Output the (x, y) coordinate of the center of the cell containing the given text.  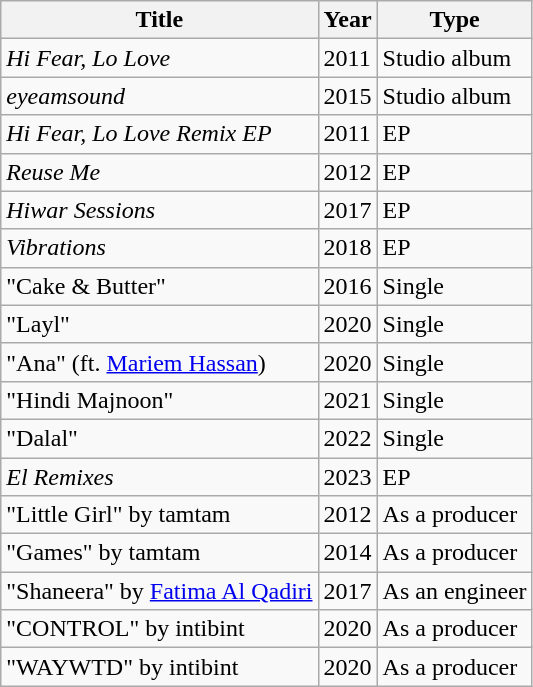
"Little Girl" by tamtam (160, 515)
As an engineer (454, 591)
Hi Fear, Lo Love Remix EP (160, 134)
2018 (348, 248)
"Ana" (ft. Mariem Hassan) (160, 362)
"Shaneera" by Fatima Al Qadiri (160, 591)
Type (454, 20)
2021 (348, 400)
Vibrations (160, 248)
2015 (348, 96)
2023 (348, 477)
"Cake & Butter" (160, 286)
"Hindi Majnoon" (160, 400)
"Games" by tamtam (160, 553)
2014 (348, 553)
2016 (348, 286)
"Dalal" (160, 438)
Hiwar Sessions (160, 210)
"WAYWTD" by intibint (160, 667)
Reuse Me (160, 172)
"Layl" (160, 324)
Year (348, 20)
Title (160, 20)
Hi Fear, Lo Love (160, 58)
2022 (348, 438)
eyeamsound (160, 96)
"CONTROL" by intibint (160, 629)
El Remixes (160, 477)
